Locate the cell with the specified text and output its [X, Y] center coordinate. 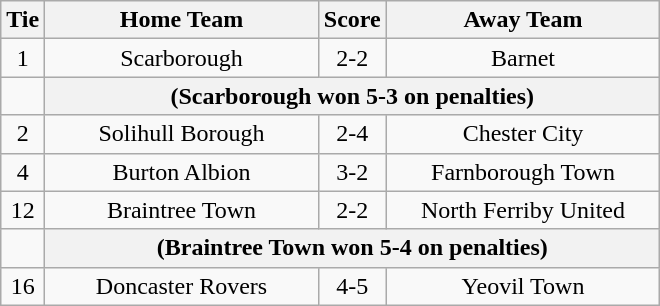
Braintree Town [182, 210]
Burton Albion [182, 172]
North Ferriby United [523, 210]
Yeovil Town [523, 286]
Farnborough Town [523, 172]
Tie [23, 20]
2 [23, 134]
4-5 [352, 286]
12 [23, 210]
Scarborough [182, 58]
2-4 [352, 134]
Solihull Borough [182, 134]
16 [23, 286]
1 [23, 58]
4 [23, 172]
3-2 [352, 172]
(Braintree Town won 5-4 on penalties) [352, 248]
Barnet [523, 58]
Score [352, 20]
Doncaster Rovers [182, 286]
Chester City [523, 134]
(Scarborough won 5-3 on penalties) [352, 96]
Home Team [182, 20]
Away Team [523, 20]
